Locate the cell with the specified text and output its [X, Y] center coordinate. 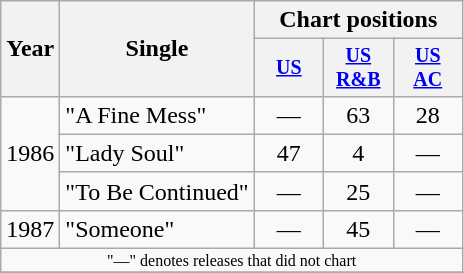
"Lady Soul" [157, 153]
4 [358, 153]
63 [358, 115]
US [288, 68]
25 [358, 191]
Year [30, 49]
USAC [428, 68]
47 [288, 153]
1986 [30, 153]
45 [358, 229]
Chart positions [358, 20]
"—" denotes releases that did not chart [232, 261]
28 [428, 115]
1987 [30, 229]
USR&B [358, 68]
"Someone" [157, 229]
"A Fine Mess" [157, 115]
Single [157, 49]
"To Be Continued" [157, 191]
